Capture the cell that displays the provided text and extract its [X, Y] central coordinate. 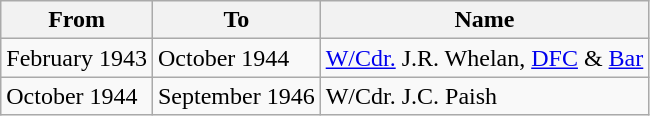
W/Cdr. J.C. Paish [484, 96]
From [77, 20]
Name [484, 20]
September 1946 [236, 96]
W/Cdr. J.R. Whelan, DFC & Bar [484, 58]
To [236, 20]
February 1943 [77, 58]
